Output the [x, y] coordinate of the center of the cell containing the given text.  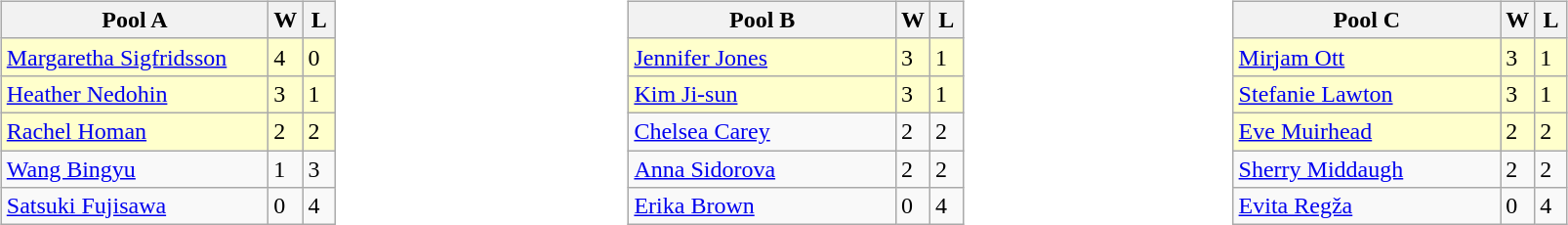
Anna Sidorova [763, 169]
Pool A [135, 20]
Rachel Homan [135, 131]
Wang Bingyu [135, 169]
Jennifer Jones [763, 57]
Margaretha Sigfridsson [135, 57]
Pool C [1367, 20]
Eve Muirhead [1367, 131]
Pool B [763, 20]
Satsuki Fujisawa [135, 206]
Heather Nedohin [135, 94]
Kim Ji-sun [763, 94]
Sherry Middaugh [1367, 169]
Mirjam Ott [1367, 57]
Stefanie Lawton [1367, 94]
Evita Regža [1367, 206]
Erika Brown [763, 206]
Chelsea Carey [763, 131]
